Identify which cell holds the provided text, then report its (x, y) central coordinate. 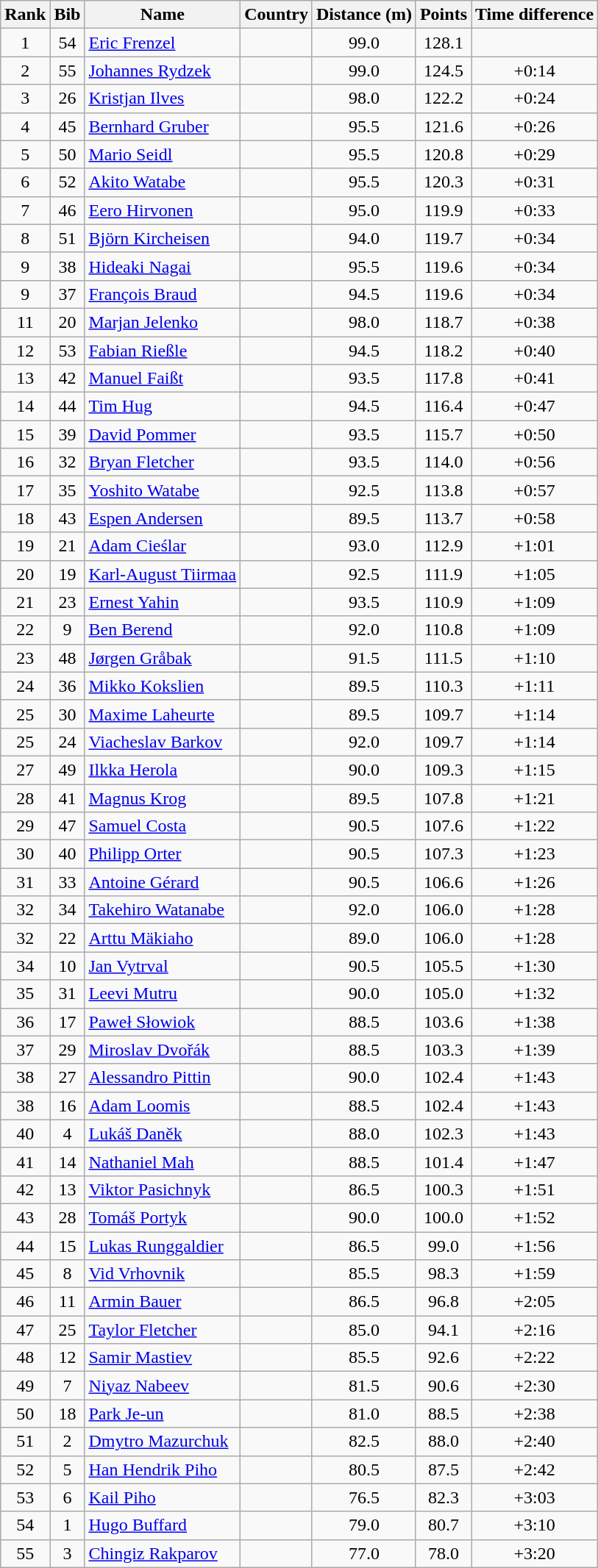
89.0 (363, 938)
80.5 (363, 1469)
103.3 (443, 1050)
105.0 (443, 994)
26 (68, 99)
101.4 (443, 1161)
118.2 (443, 351)
121.6 (443, 126)
Ben Berend (163, 630)
Rank (25, 15)
79.0 (363, 1525)
Kristjan Ilves (163, 99)
Maxime Laheurte (163, 714)
Bib (68, 15)
+1:32 (534, 994)
+1:05 (534, 574)
+0:47 (534, 407)
+3:20 (534, 1553)
Johannes Rydzek (163, 71)
Bernhard Gruber (163, 126)
Alessandro Pittin (163, 1078)
107.3 (443, 854)
Taylor Fletcher (163, 1330)
100.0 (443, 1217)
Hugo Buffard (163, 1525)
92.6 (443, 1358)
111.5 (443, 658)
119.9 (443, 210)
Philipp Orter (163, 854)
85.0 (363, 1330)
Park Je-un (163, 1414)
+1:15 (534, 770)
Samir Mastiev (163, 1358)
Lukas Runggaldier (163, 1246)
39 (68, 434)
105.5 (443, 966)
Yoshito Watabe (163, 490)
+3:10 (534, 1525)
124.5 (443, 71)
76.5 (363, 1497)
107.6 (443, 826)
96.8 (443, 1302)
Chingiz Rakparov (163, 1553)
110.8 (443, 630)
Adam Cieślar (163, 546)
110.3 (443, 686)
Mikko Kokslien (163, 686)
+2:22 (534, 1358)
90.6 (443, 1386)
Tim Hug (163, 407)
Marjan Jelenko (163, 322)
+1:51 (534, 1189)
117.8 (443, 379)
119.7 (443, 238)
128.1 (443, 43)
118.7 (443, 322)
+0:41 (534, 379)
+2:30 (534, 1386)
François Braud (163, 294)
Lukáš Daněk (163, 1134)
102.3 (443, 1134)
+1:22 (534, 826)
+0:40 (534, 351)
80.7 (443, 1525)
+1:11 (534, 686)
+0:26 (534, 126)
122.2 (443, 99)
81.5 (363, 1386)
+0:31 (534, 182)
114.0 (443, 462)
+3:03 (534, 1497)
Hideaki Nagai (163, 266)
+0:33 (534, 210)
Takehiro Watanabe (163, 910)
110.9 (443, 602)
Ernest Yahin (163, 602)
100.3 (443, 1189)
+1:56 (534, 1246)
Jan Vytrval (163, 966)
Jørgen Gråbak (163, 658)
+1:23 (534, 854)
+0:14 (534, 71)
115.7 (443, 434)
+1:01 (534, 546)
93.0 (363, 546)
Ilkka Herola (163, 770)
Samuel Costa (163, 826)
94.1 (443, 1330)
Bryan Fletcher (163, 462)
Armin Bauer (163, 1302)
87.5 (443, 1469)
94.0 (363, 238)
109.3 (443, 770)
98.3 (443, 1274)
+0:58 (534, 518)
+2:38 (534, 1414)
Distance (m) (363, 15)
Mario Seidl (163, 154)
Magnus Krog (163, 798)
95.0 (363, 210)
Points (443, 15)
+0:56 (534, 462)
+1:21 (534, 798)
113.7 (443, 518)
116.4 (443, 407)
82.5 (363, 1442)
Eric Frenzel (163, 43)
+1:47 (534, 1161)
David Pommer (163, 434)
Adam Loomis (163, 1106)
Espen Andersen (163, 518)
Viktor Pasichnyk (163, 1189)
Miroslav Dvořák (163, 1050)
Björn Kircheisen (163, 238)
Nathaniel Mah (163, 1161)
+1:26 (534, 882)
Manuel Faißt (163, 379)
120.8 (443, 154)
+0:57 (534, 490)
+1:52 (534, 1217)
Karl-August Tiirmaa (163, 574)
82.3 (443, 1497)
Name (163, 15)
Dmytro Mazurchuk (163, 1442)
81.0 (363, 1414)
+1:39 (534, 1050)
Han Hendrik Piho (163, 1469)
78.0 (443, 1553)
91.5 (363, 658)
33 (68, 882)
77.0 (363, 1553)
+0:38 (534, 322)
+2:40 (534, 1442)
10 (68, 966)
106.6 (443, 882)
Kail Piho (163, 1497)
Country (277, 15)
Akito Watabe (163, 182)
+1:59 (534, 1274)
+0:24 (534, 99)
+0:50 (534, 434)
103.6 (443, 1022)
Time difference (534, 15)
+1:30 (534, 966)
107.8 (443, 798)
113.8 (443, 490)
Paweł Słowiok (163, 1022)
112.9 (443, 546)
Fabian Rießle (163, 351)
120.3 (443, 182)
+2:16 (534, 1330)
+2:42 (534, 1469)
Niyaz Nabeev (163, 1386)
+2:05 (534, 1302)
Eero Hirvonen (163, 210)
Leevi Mutru (163, 994)
Vid Vrhovnik (163, 1274)
Tomáš Portyk (163, 1217)
+0:29 (534, 154)
Arttu Mäkiaho (163, 938)
+1:38 (534, 1022)
111.9 (443, 574)
Viacheslav Barkov (163, 742)
Antoine Gérard (163, 882)
+1:10 (534, 658)
